Locate the cell with the specified text and output its (X, Y) center coordinate. 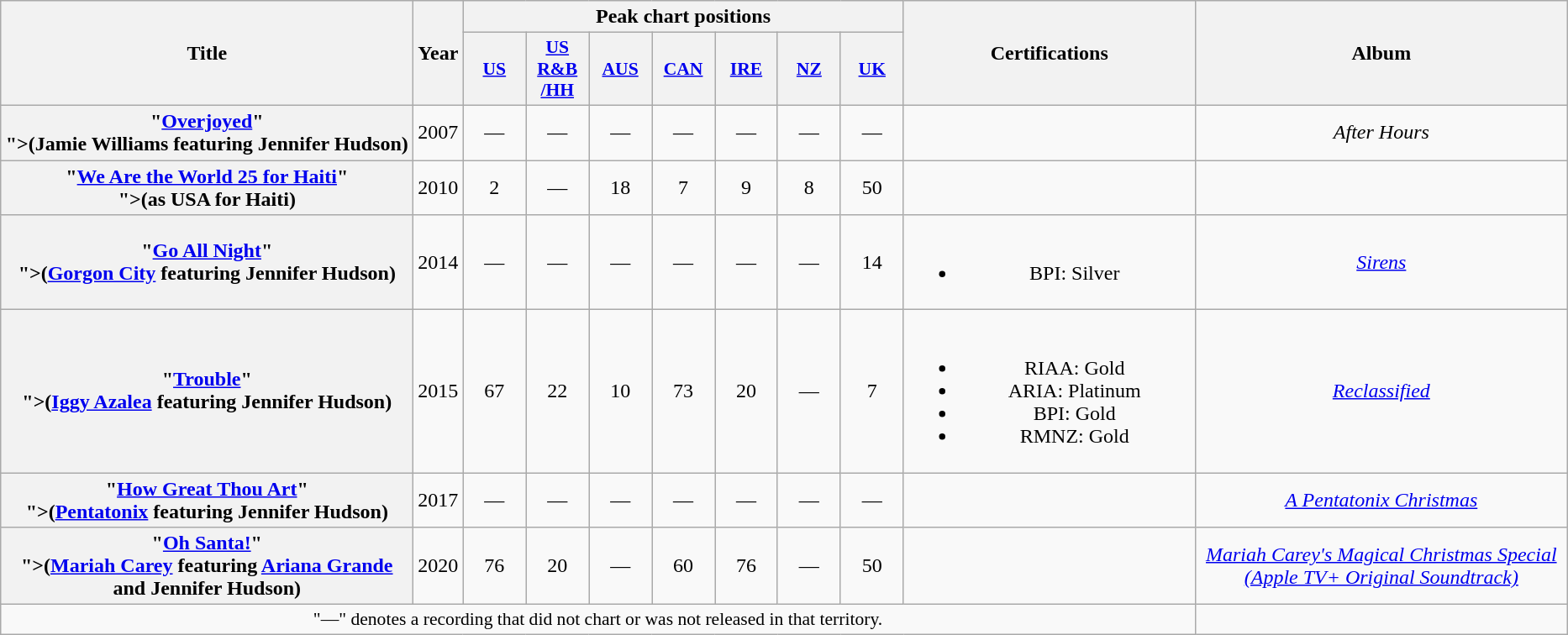
Sirens (1381, 262)
UK (872, 69)
Certifications (1049, 54)
"Overjoyed"">(Jamie Williams featuring Jennifer Hudson) (207, 133)
Album (1381, 54)
2017 (439, 501)
67 (494, 391)
"Trouble"">(Iggy Azalea featuring Jennifer Hudson) (207, 391)
2020 (439, 566)
RIAA: GoldARIA: PlatinumBPI: GoldRMNZ: Gold (1049, 391)
60 (684, 566)
22 (558, 391)
73 (684, 391)
2007 (439, 133)
Peak chart positions (683, 17)
9 (746, 186)
2014 (439, 262)
2010 (439, 186)
18 (620, 186)
IRE (746, 69)
After Hours (1381, 133)
10 (620, 391)
2015 (439, 391)
Reclassified (1381, 391)
"We Are the World 25 for Haiti"">(as USA for Haiti) (207, 186)
8 (808, 186)
US R&B/HH (558, 69)
US (494, 69)
Year (439, 54)
"Oh Santa!"">(Mariah Carey featuring Ariana Grande and Jennifer Hudson) (207, 566)
"Go All Night"">(Gorgon City featuring Jennifer Hudson) (207, 262)
BPI: Silver (1049, 262)
NZ (808, 69)
CAN (684, 69)
Mariah Carey's Magical Christmas Special (Apple TV+ Original Soundtrack) (1381, 566)
"—" denotes a recording that did not chart or was not released in that territory. (598, 620)
Title (207, 54)
A Pentatonix Christmas (1381, 501)
2 (494, 186)
"How Great Thou Art"">(Pentatonix featuring Jennifer Hudson) (207, 501)
AUS (620, 69)
14 (872, 262)
